Determine the [x, y] coordinate at the center of the cell enclosing the given text.  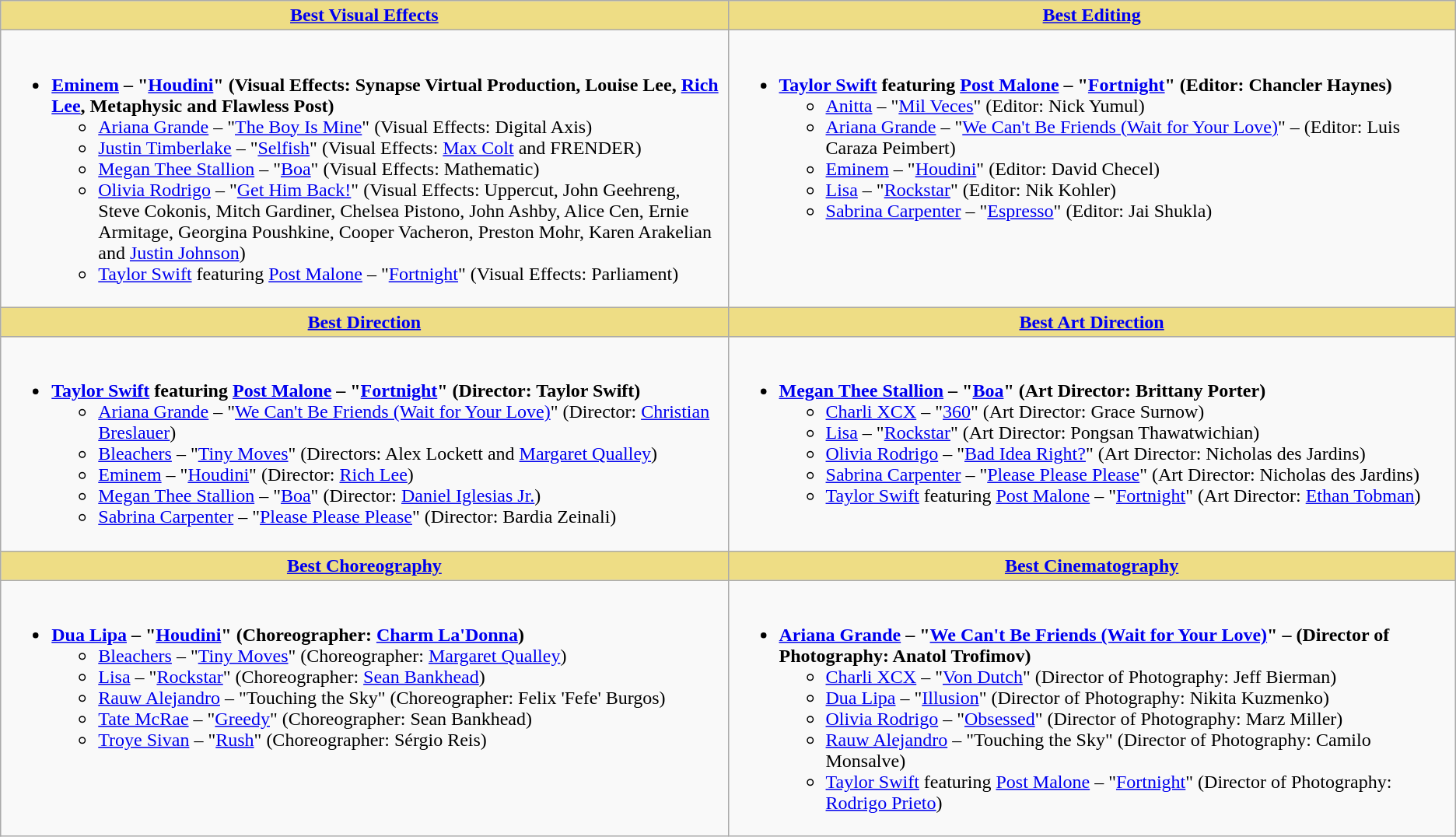
Best Cinematography [1092, 566]
Best Choreography [364, 566]
Best Direction [364, 322]
Best Visual Effects [364, 16]
Best Art Direction [1092, 322]
Best Editing [1092, 16]
